Pinpoint the cell where the given text exists, returning its [x, y] midpoint coordinate. 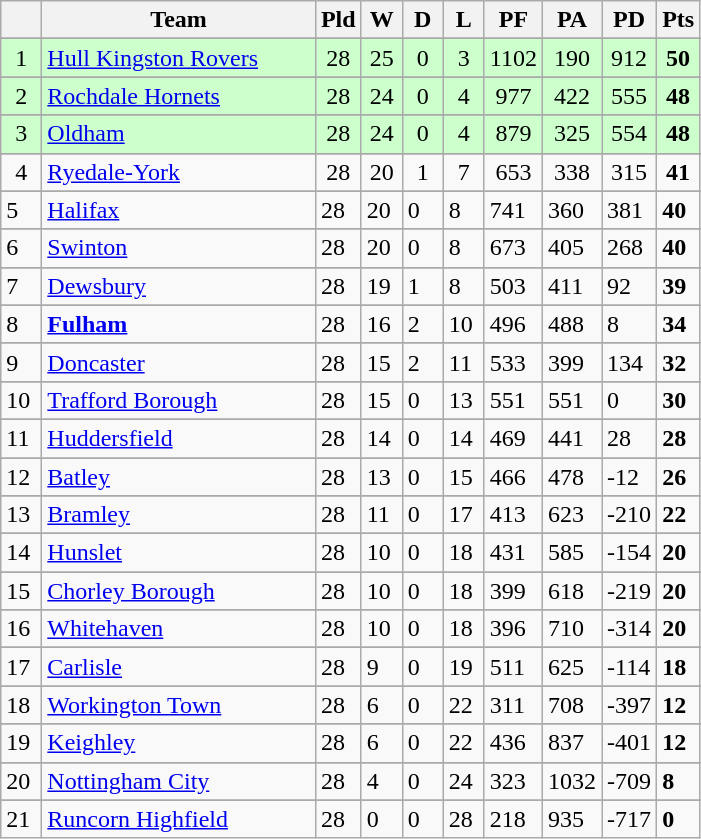
496 [513, 324]
Carlisle [179, 667]
D [422, 20]
50 [678, 58]
625 [572, 667]
708 [572, 705]
511 [513, 667]
1032 [572, 781]
32 [678, 362]
741 [513, 210]
Huddersfield [179, 438]
Chorley Borough [179, 591]
25 [382, 58]
Hull Kingston Rovers [179, 58]
710 [572, 629]
Hunslet [179, 553]
Team [179, 20]
653 [513, 172]
431 [513, 553]
Fulham [179, 324]
323 [513, 781]
92 [630, 286]
Oldham [179, 134]
Nottingham City [179, 781]
325 [572, 134]
Rochdale Hornets [179, 96]
218 [513, 819]
W [382, 20]
585 [572, 553]
Bramley [179, 515]
338 [572, 172]
134 [630, 362]
PA [572, 20]
-397 [630, 705]
623 [572, 515]
Whitehaven [179, 629]
L [464, 20]
21 [22, 819]
Keighley [179, 743]
190 [572, 58]
311 [513, 705]
-709 [630, 781]
Pld [338, 20]
-717 [630, 819]
441 [572, 438]
268 [630, 248]
935 [572, 819]
503 [513, 286]
413 [513, 515]
Ryedale-York [179, 172]
-114 [630, 667]
533 [513, 362]
Dewsbury [179, 286]
41 [678, 172]
Pts [678, 20]
837 [572, 743]
360 [572, 210]
315 [630, 172]
34 [678, 324]
422 [572, 96]
977 [513, 96]
30 [678, 400]
478 [572, 477]
554 [630, 134]
411 [572, 286]
-219 [630, 591]
5 [22, 210]
405 [572, 248]
Swinton [179, 248]
-210 [630, 515]
1102 [513, 58]
39 [678, 286]
618 [572, 591]
Doncaster [179, 362]
-154 [630, 553]
-314 [630, 629]
Runcorn Highfield [179, 819]
466 [513, 477]
26 [678, 477]
673 [513, 248]
396 [513, 629]
Batley [179, 477]
879 [513, 134]
PF [513, 20]
Halifax [179, 210]
381 [630, 210]
Workington Town [179, 705]
488 [572, 324]
436 [513, 743]
912 [630, 58]
-12 [630, 477]
-401 [630, 743]
469 [513, 438]
Trafford Borough [179, 400]
555 [630, 96]
PD [630, 20]
